Capture the cell that displays the provided text and extract its [X, Y] central coordinate. 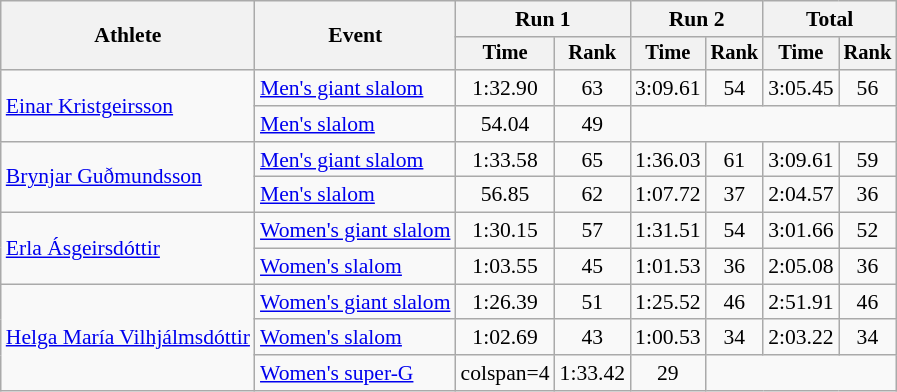
1:33.58 [506, 160]
Helga María Vilhjálmsdóttir [128, 338]
1:36.03 [668, 160]
61 [735, 160]
Brynjar Guðmundsson [128, 178]
3:01.66 [800, 231]
1:02.69 [506, 338]
59 [868, 160]
52 [868, 231]
1:00.53 [668, 338]
Athlete [128, 36]
3:05.45 [800, 88]
54.04 [506, 124]
65 [592, 160]
62 [592, 195]
colspan=4 [506, 373]
1:01.53 [668, 267]
1:25.52 [668, 302]
Erla Ásgeirsdóttir [128, 248]
1:30.15 [506, 231]
1:03.55 [506, 267]
63 [592, 88]
57 [592, 231]
1:33.42 [592, 373]
51 [592, 302]
Women's super-G [356, 373]
43 [592, 338]
2:04.57 [800, 195]
56.85 [506, 195]
2:05.08 [800, 267]
1:32.90 [506, 88]
1:07.72 [668, 195]
Run 2 [696, 19]
1:26.39 [506, 302]
56 [868, 88]
1:31.51 [668, 231]
Total [830, 19]
2:51.91 [800, 302]
Einar Kristgeirsson [128, 106]
49 [592, 124]
2:03.22 [800, 338]
45 [592, 267]
29 [668, 373]
Event [356, 36]
Run 1 [544, 19]
37 [735, 195]
